Find where the given text appears and provide that cell's center as (x, y) coordinate. 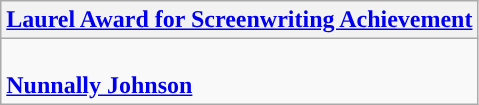
Laurel Award for Screenwriting Achievement (240, 20)
Nunnally Johnson (240, 72)
